Locate the cell with the specified text and output its (X, Y) center coordinate. 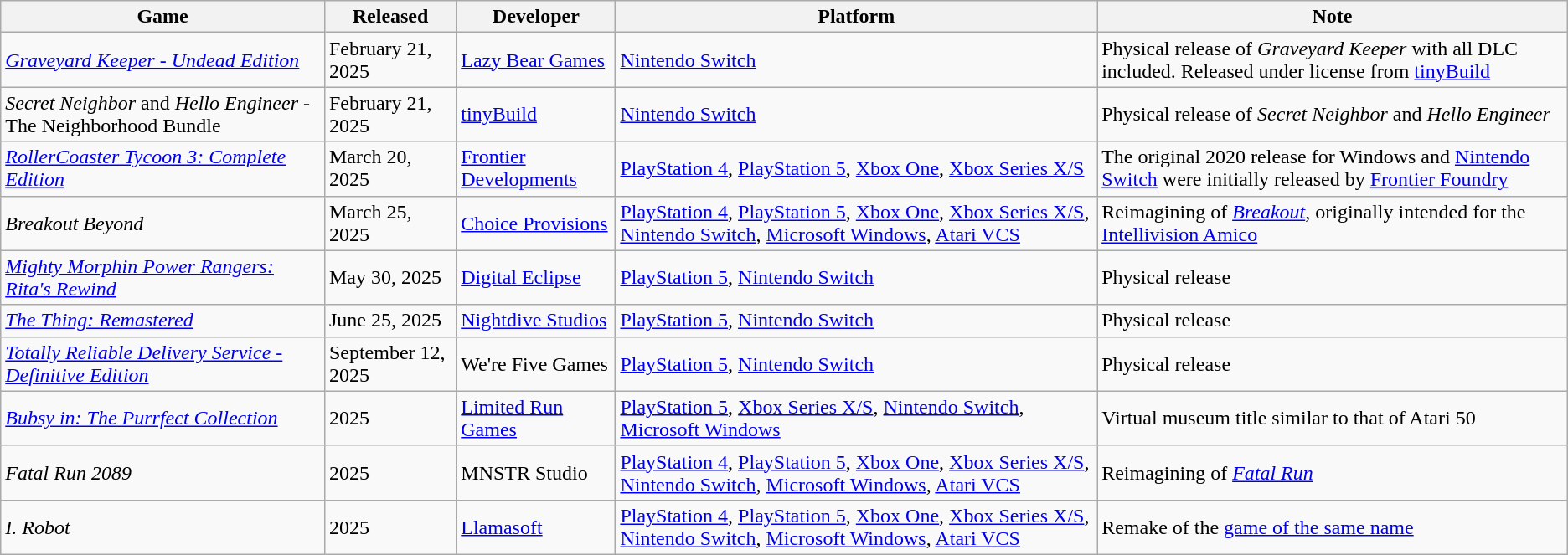
Virtual museum title similar to that of Atari 50 (1333, 419)
MNSTR Studio (536, 472)
Game (162, 17)
Frontier Developments (536, 169)
Fatal Run 2089 (162, 472)
Developer (536, 17)
Breakout Beyond (162, 223)
I. Robot (162, 527)
Platform (856, 17)
Physical release of Graveyard Keeper with all DLC included. Released under license from tinyBuild (1333, 60)
Released (390, 17)
We're Five Games (536, 363)
Reimagining of Fatal Run (1333, 472)
Mighty Morphin Power Rangers: Rita's Rewind (162, 278)
Totally Reliable Delivery Service - Definitive Edition (162, 363)
tinyBuild (536, 114)
Lazy Bear Games (536, 60)
September 12, 2025 (390, 363)
Llamasoft (536, 527)
Choice Provisions (536, 223)
The original 2020 release for Windows and Nintendo Switch were initially released by Frontier Foundry (1333, 169)
Nightdive Studios (536, 321)
Note (1333, 17)
Digital Eclipse (536, 278)
Limited Run Games (536, 419)
Physical release of Secret Neighbor and Hello Engineer (1333, 114)
March 25, 2025 (390, 223)
PlayStation 5, Xbox Series X/S, Nintendo Switch, Microsoft Windows (856, 419)
Remake of the game of the same name (1333, 527)
Bubsy in: The Purrfect Collection (162, 419)
May 30, 2025 (390, 278)
PlayStation 4, PlayStation 5, Xbox One, Xbox Series X/S (856, 169)
March 20, 2025 (390, 169)
The Thing: Remastered (162, 321)
Reimagining of Breakout, originally intended for the Intellivision Amico (1333, 223)
Graveyard Keeper - Undead Edition (162, 60)
June 25, 2025 (390, 321)
Secret Neighbor and Hello Engineer - The Neighborhood Bundle (162, 114)
RollerCoaster Tycoon 3: Complete Edition (162, 169)
